Identify which cell holds the provided text, then report its [X, Y] central coordinate. 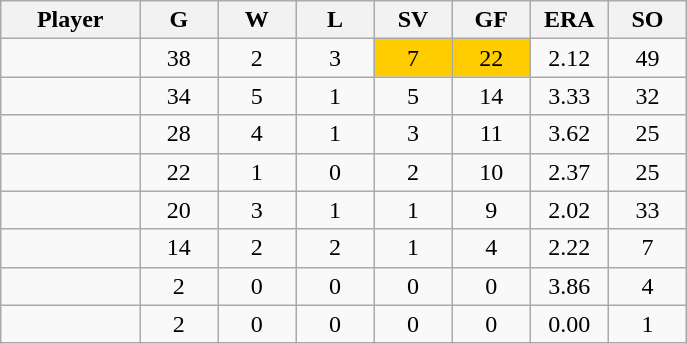
11 [491, 134]
L [335, 20]
38 [179, 58]
49 [647, 58]
33 [647, 210]
2.12 [569, 58]
3.86 [569, 286]
ERA [569, 20]
32 [647, 96]
34 [179, 96]
GF [491, 20]
W [257, 20]
20 [179, 210]
SO [647, 20]
9 [491, 210]
2.02 [569, 210]
Player [70, 20]
2.37 [569, 172]
2.22 [569, 248]
10 [491, 172]
SV [413, 20]
0.00 [569, 324]
3.33 [569, 96]
3.62 [569, 134]
28 [179, 134]
G [179, 20]
